Find where the given text appears and provide that cell's center as [x, y] coordinate. 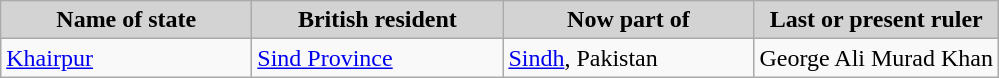
Name of state [126, 20]
British resident [378, 20]
Khairpur [126, 58]
Sindh, Pakistan [628, 58]
Sind Province [378, 58]
Now part of [628, 20]
George Ali Murad Khan [876, 58]
Last or present ruler [876, 20]
